Return [x, y] of the center of cell containing provided text 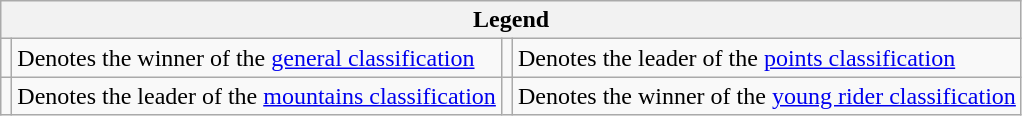
Denotes the winner of the general classification [257, 58]
Denotes the leader of the mountains classification [257, 96]
Denotes the leader of the points classification [766, 58]
Denotes the winner of the young rider classification [766, 96]
Legend [512, 20]
